Pinpoint the cell where the given text exists, returning its [x, y] midpoint coordinate. 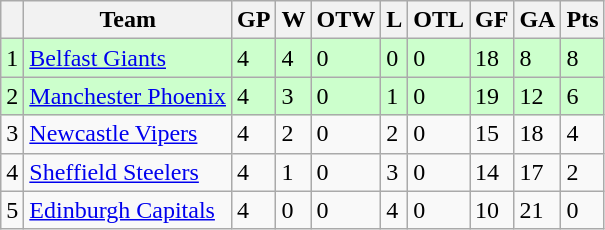
GP [253, 20]
10 [492, 210]
Belfast Giants [128, 58]
Edinburgh Capitals [128, 210]
Pts [582, 20]
5 [12, 210]
GF [492, 20]
W [294, 20]
OTL [439, 20]
12 [538, 96]
Manchester Phoenix [128, 96]
21 [538, 210]
14 [492, 172]
17 [538, 172]
15 [492, 134]
OTW [346, 20]
Newcastle Vipers [128, 134]
19 [492, 96]
L [394, 20]
Team [128, 20]
Sheffield Steelers [128, 172]
GA [538, 20]
6 [582, 96]
